Scan for the cell matching the given text and deliver its [x, y] coordinate at center. 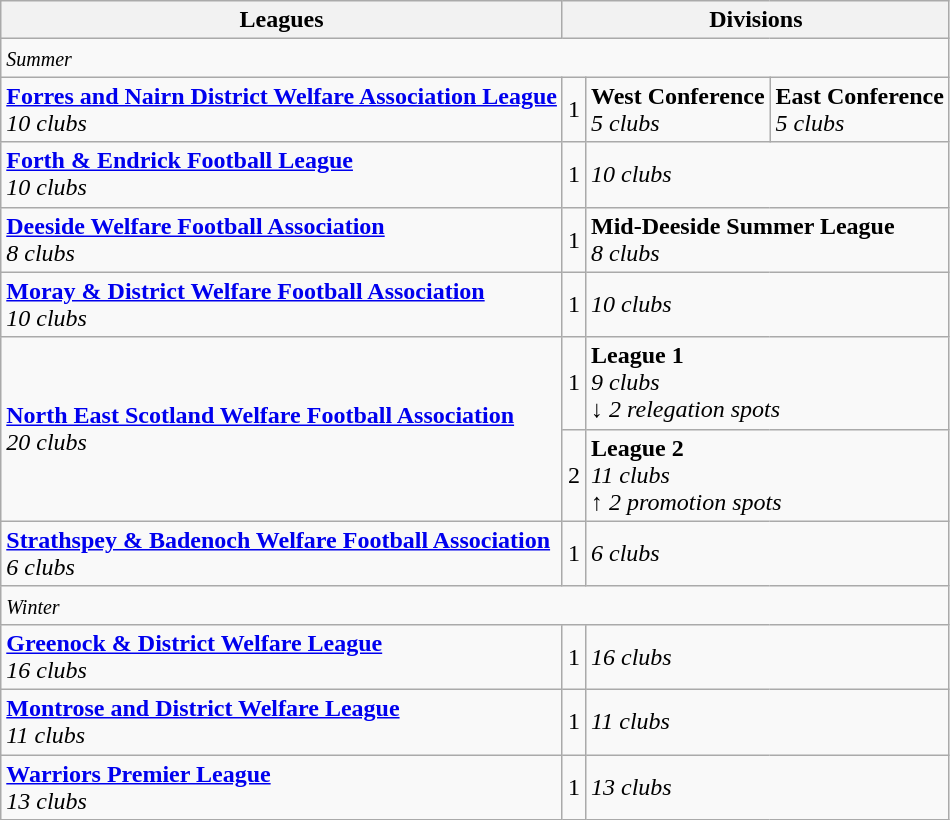
League 211 clubs↑ 2 promotion spots [767, 475]
Forres and Nairn District Welfare Association League10 clubs [282, 110]
Deeside Welfare Football Association8 clubs [282, 240]
Forth & Endrick Football League10 clubs [282, 174]
6 clubs [767, 554]
Greenock & District Welfare League16 clubs [282, 656]
Strathspey & Badenoch Welfare Football Association6 clubs [282, 554]
Mid-Deeside Summer League8 clubs [767, 240]
13 clubs [767, 786]
2 [574, 475]
Moray & District Welfare Football Association10 clubs [282, 304]
16 clubs [767, 656]
11 clubs [767, 722]
North East Scotland Welfare Football Association20 clubs [282, 429]
League 19 clubs↓ 2 relegation spots [767, 383]
Winter [476, 605]
Montrose and District Welfare League11 clubs [282, 722]
Leagues [282, 20]
Summer [476, 58]
West Conference5 clubs [678, 110]
East Conference5 clubs [860, 110]
Warriors Premier League13 clubs [282, 786]
Divisions [756, 20]
